Provide the (x, y) coordinate of the cell's center where the given text is located.  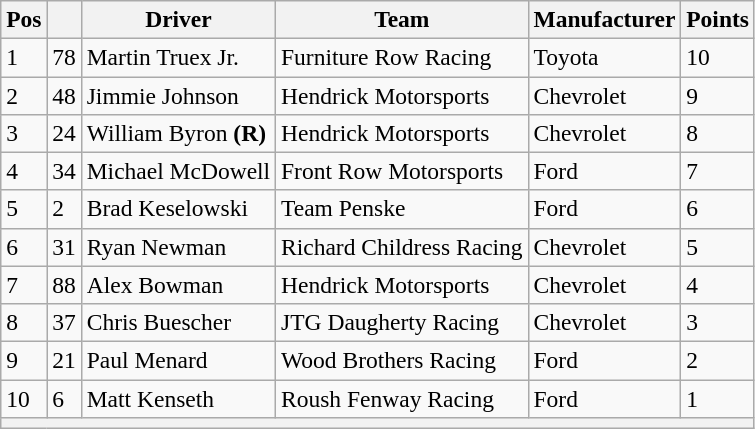
Michael McDowell (178, 171)
34 (64, 171)
88 (64, 285)
Alex Bowman (178, 285)
Pos (24, 19)
48 (64, 95)
Richard Childress Racing (402, 247)
Team (402, 19)
21 (64, 360)
Furniture Row Racing (402, 57)
24 (64, 133)
Matt Kenseth (178, 398)
Front Row Motorsports (402, 171)
Ryan Newman (178, 247)
Driver (178, 19)
Team Penske (402, 209)
JTG Daugherty Racing (402, 322)
Chris Buescher (178, 322)
Manufacturer (604, 19)
Wood Brothers Racing (402, 360)
Brad Keselowski (178, 209)
Jimmie Johnson (178, 95)
William Byron (R) (178, 133)
Toyota (604, 57)
Points (718, 19)
31 (64, 247)
Martin Truex Jr. (178, 57)
Paul Menard (178, 360)
37 (64, 322)
78 (64, 57)
Roush Fenway Racing (402, 398)
